Search for the cell housing the specified text and yield its [x, y] center coordinate. 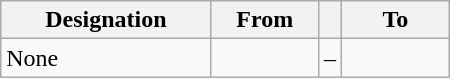
None [106, 58]
Designation [106, 20]
– [330, 58]
From [265, 20]
To [396, 20]
